For the text-containing cell, return its midpoint in [X, Y] coordinate format. 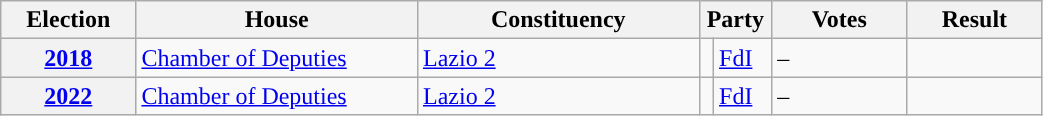
Election [68, 20]
Party [736, 20]
Votes [840, 20]
2018 [68, 58]
2022 [68, 96]
Result [974, 20]
Constituency [558, 20]
House [277, 20]
